For the text-containing cell, return its midpoint in (x, y) coordinate format. 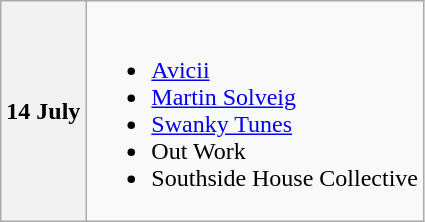
14 July (44, 112)
AviciiMartin SolveigSwanky TunesOut WorkSouthside House Collective (255, 112)
